Capture the cell that displays the provided text and extract its [X, Y] central coordinate. 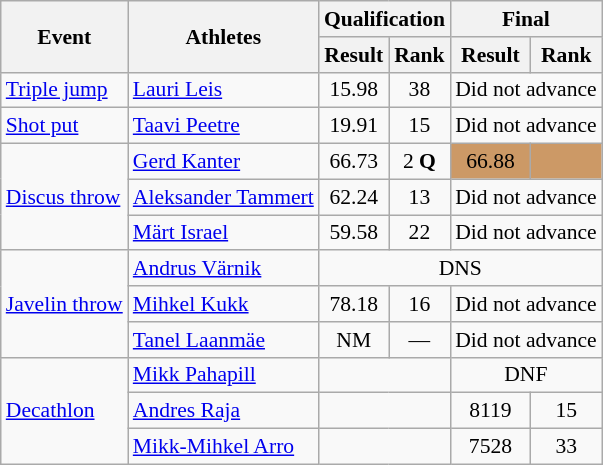
Andres Raja [224, 411]
Aleksander Tammert [224, 197]
7528 [490, 447]
Discus throw [64, 198]
Taavi Peetre [224, 126]
Lauri Leis [224, 90]
78.18 [354, 304]
66.73 [354, 162]
Athletes [224, 36]
Javelin throw [64, 304]
19.91 [354, 126]
Event [64, 36]
Shot put [64, 126]
Decathlon [64, 410]
2 Q [420, 162]
Final [526, 19]
DNF [526, 375]
Andrus Värnik [224, 269]
Tanel Laanmäe [224, 340]
Triple jump [64, 90]
DNS [460, 269]
22 [420, 233]
13 [420, 197]
— [420, 340]
Mikk-Mihkel Arro [224, 447]
59.58 [354, 233]
8119 [490, 411]
Qualification [384, 19]
NM [354, 340]
62.24 [354, 197]
66.88 [490, 162]
15.98 [354, 90]
Mikk Pahapill [224, 375]
Gerd Kanter [224, 162]
33 [566, 447]
16 [420, 304]
Mihkel Kukk [224, 304]
Märt Israel [224, 233]
38 [420, 90]
